Pinpoint the cell where the given text exists, returning its (x, y) midpoint coordinate. 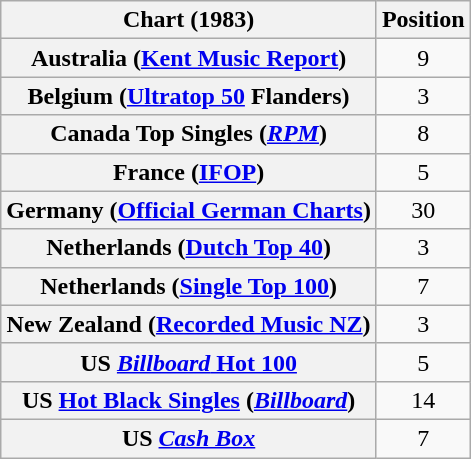
Netherlands (Dutch Top 40) (189, 248)
Netherlands (Single Top 100) (189, 286)
Canada Top Singles (RPM) (189, 134)
Belgium (Ultratop 50 Flanders) (189, 96)
US Cash Box (189, 438)
30 (423, 210)
Position (423, 20)
New Zealand (Recorded Music NZ) (189, 324)
9 (423, 58)
8 (423, 134)
France (IFOP) (189, 172)
US Billboard Hot 100 (189, 362)
Chart (1983) (189, 20)
Germany (Official German Charts) (189, 210)
14 (423, 400)
Australia (Kent Music Report) (189, 58)
US Hot Black Singles (Billboard) (189, 400)
